Detect which cell encompasses the target text, then output its [x, y] center coordinate. 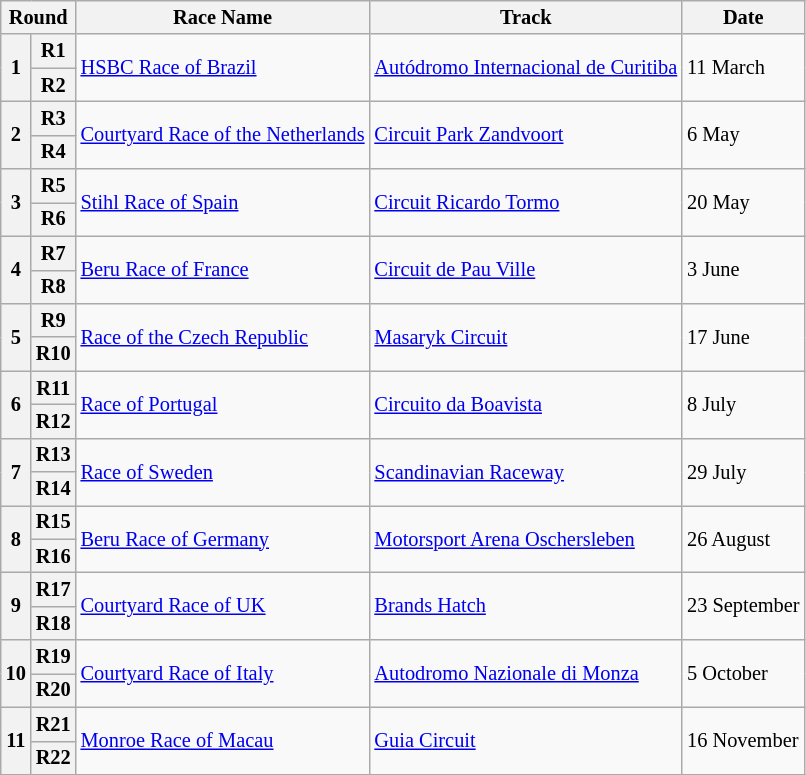
Circuito da Boavista [526, 404]
3 [16, 202]
HSBC Race of Brazil [223, 68]
Track [526, 17]
R15 [54, 522]
Autodromo Nazionale di Monza [526, 674]
16 November [743, 740]
Race Name [223, 17]
R6 [54, 219]
5 [16, 336]
R7 [54, 253]
R11 [54, 388]
Race of Portugal [223, 404]
23 September [743, 606]
Autódromo Internacional de Curitiba [526, 68]
R19 [54, 657]
R10 [54, 354]
R13 [54, 455]
10 [16, 674]
R20 [54, 690]
20 May [743, 202]
5 October [743, 674]
R8 [54, 287]
Guia Circuit [526, 740]
8 [16, 538]
R22 [54, 758]
17 June [743, 336]
6 [16, 404]
R16 [54, 556]
R9 [54, 320]
3 June [743, 270]
R14 [54, 489]
Race of Sweden [223, 472]
Race of the Czech Republic [223, 336]
7 [16, 472]
R12 [54, 421]
R3 [54, 118]
Stihl Race of Spain [223, 202]
Courtyard Race of UK [223, 606]
R1 [54, 51]
Courtyard Race of the Netherlands [223, 134]
R5 [54, 186]
Date [743, 17]
26 August [743, 538]
R2 [54, 85]
Masaryk Circuit [526, 336]
1 [16, 68]
Round [38, 17]
Circuit Park Zandvoort [526, 134]
Monroe Race of Macau [223, 740]
11 [16, 740]
Scandinavian Raceway [526, 472]
Brands Hatch [526, 606]
Motorsport Arena Oschersleben [526, 538]
R21 [54, 724]
R17 [54, 589]
Circuit Ricardo Tormo [526, 202]
2 [16, 134]
4 [16, 270]
Beru Race of France [223, 270]
R4 [54, 152]
6 May [743, 134]
11 March [743, 68]
Circuit de Pau Ville [526, 270]
29 July [743, 472]
Courtyard Race of Italy [223, 674]
9 [16, 606]
Beru Race of Germany [223, 538]
R18 [54, 623]
8 July [743, 404]
